Capture the cell that displays the provided text and extract its (x, y) central coordinate. 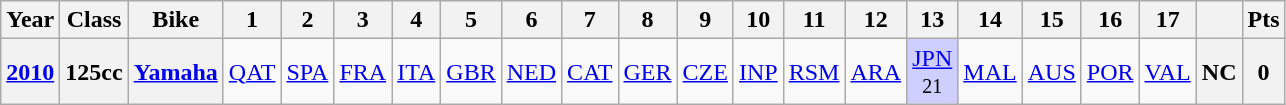
POR (1110, 72)
CAT (590, 72)
Yamaha (176, 72)
17 (1168, 20)
FRA (363, 72)
MAL (990, 72)
JPN21 (932, 72)
14 (990, 20)
Class (94, 20)
2 (308, 20)
125cc (94, 72)
GER (648, 72)
10 (758, 20)
VAL (1168, 72)
RSM (814, 72)
NED (531, 72)
15 (1052, 20)
ITA (416, 72)
5 (471, 20)
2010 (30, 72)
16 (1110, 20)
6 (531, 20)
11 (814, 20)
INP (758, 72)
SPA (308, 72)
GBR (471, 72)
4 (416, 20)
12 (876, 20)
3 (363, 20)
Bike (176, 20)
7 (590, 20)
ARA (876, 72)
QAT (252, 72)
AUS (1052, 72)
0 (1264, 72)
CZE (705, 72)
Pts (1264, 20)
NC (1219, 72)
1 (252, 20)
9 (705, 20)
8 (648, 20)
13 (932, 20)
Year (30, 20)
